Locate the cell with the specified text and output its [X, Y] center coordinate. 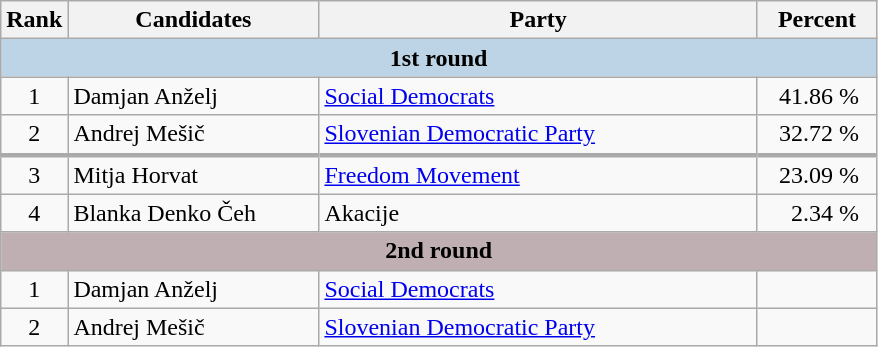
Candidates [194, 20]
Party [538, 20]
2.34 % [816, 213]
2nd round [439, 251]
Akacije [538, 213]
Percent [816, 20]
23.09 % [816, 174]
4 [34, 213]
41.86 % [816, 96]
Blanka Denko Čeh [194, 213]
1st round [439, 58]
32.72 % [816, 135]
Mitja Horvat [194, 174]
Rank [34, 20]
Freedom Movement [538, 174]
3 [34, 174]
